Find where the given text appears and provide that cell's center as [x, y] coordinate. 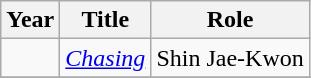
Shin Jae-Kwon [230, 58]
Chasing [106, 58]
Role [230, 20]
Title [106, 20]
Year [30, 20]
